Extract the [x, y] coordinate from the center of the cell holding the provided text.  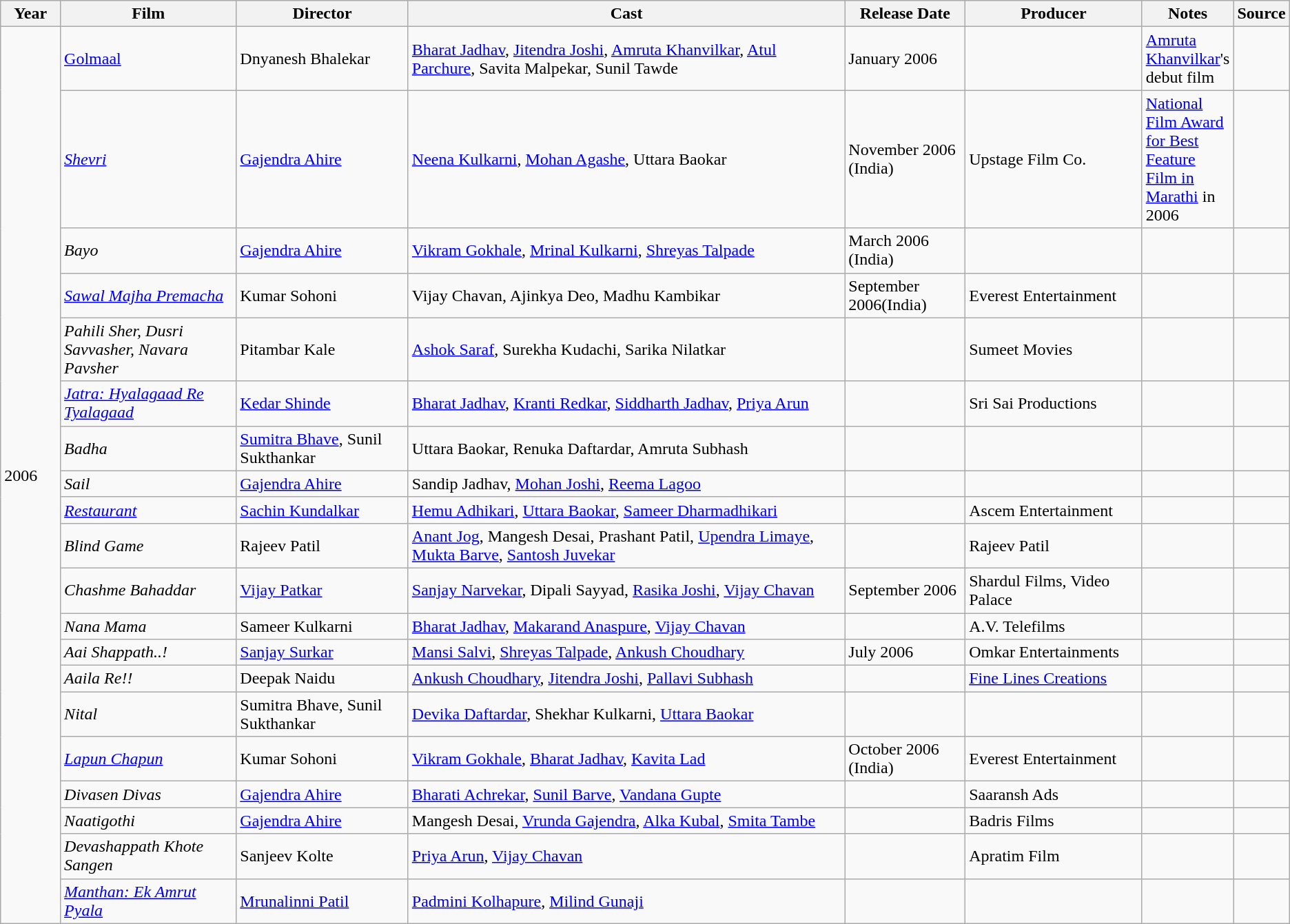
Pahili Sher, Dusri Savvasher, Navara Pavsher [149, 349]
March 2006 (India) [905, 251]
Bharat Jadhav, Makarand Anaspure, Vijay Chavan [626, 626]
January 2006 [905, 59]
Year [30, 14]
Sachin Kundalkar [322, 510]
Release Date [905, 14]
Amruta Khanvilkar's debut film [1188, 59]
Cast [626, 14]
Notes [1188, 14]
Dnyanesh Bhalekar [322, 59]
Film [149, 14]
Source [1261, 14]
Sawal Majha Premacha [149, 295]
Sameer Kulkarni [322, 626]
Aai Shappath..! [149, 653]
A.V. Telefilms [1054, 626]
Golmaal [149, 59]
Sandip Jadhav, Mohan Joshi, Reema Lagoo [626, 484]
Sanjay Narvekar, Dipali Sayyad, Rasika Joshi, Vijay Chavan [626, 590]
September 2006(India) [905, 295]
Chashme Bahaddar [149, 590]
Anant Jog, Mangesh Desai, Prashant Patil, Upendra Limaye, Mukta Barve, Santosh Juvekar [626, 546]
Bharat Jadhav, Jitendra Joshi, Amruta Khanvilkar, Atul Parchure, Savita Malpekar, Sunil Tawde [626, 59]
Fine Lines Creations [1054, 679]
Nital [149, 714]
Naatigothi [149, 821]
Ashok Saraf, Surekha Kudachi, Sarika Nilatkar [626, 349]
Devashappath Khote Sangen [149, 856]
Ascem Entertainment [1054, 510]
Neena Kulkarni, Mohan Agashe, Uttara Baokar [626, 159]
Sanjay Surkar [322, 653]
Producer [1054, 14]
Shevri [149, 159]
Mangesh Desai, Vrunda Gajendra, Alka Kubal, Smita Tambe [626, 821]
November 2006 (India) [905, 159]
Manthan: Ek Amrut Pyala [149, 901]
Upstage Film Co. [1054, 159]
Padmini Kolhapure, Milind Gunaji [626, 901]
National Film Award for Best Feature Film in Marathi in 2006 [1188, 159]
Bharati Achrekar, Sunil Barve, Vandana Gupte [626, 794]
Director [322, 14]
Mansi Salvi, Shreyas Talpade, Ankush Choudhary [626, 653]
Sail [149, 484]
Nana Mama [149, 626]
Shardul Films, Video Palace [1054, 590]
Badha [149, 448]
Saaransh Ads [1054, 794]
Mrunalinni Patil [322, 901]
Priya Arun, Vijay Chavan [626, 856]
Blind Game [149, 546]
Sumeet Movies [1054, 349]
Omkar Entertainments [1054, 653]
Lapun Chapun [149, 759]
Badris Films [1054, 821]
Vijay Patkar [322, 590]
October 2006 (India) [905, 759]
Devika Daftardar, Shekhar Kulkarni, Uttara Baokar [626, 714]
Ankush Choudhary, Jitendra Joshi, Pallavi Subhash [626, 679]
Bayo [149, 251]
Apratim Film [1054, 856]
Divasen Divas [149, 794]
Bharat Jadhav, Kranti Redkar, Siddharth Jadhav, Priya Arun [626, 404]
September 2006 [905, 590]
Uttara Baokar, Renuka Daftardar, Amruta Subhash [626, 448]
Deepak Naidu [322, 679]
Pitambar Kale [322, 349]
Aaila Re!! [149, 679]
2006 [30, 475]
July 2006 [905, 653]
Kedar Shinde [322, 404]
Vijay Chavan, Ajinkya Deo, Madhu Kambikar [626, 295]
Jatra: Hyalagaad Re Tyalagaad [149, 404]
Vikram Gokhale, Bharat Jadhav, Kavita Lad [626, 759]
Vikram Gokhale, Mrinal Kulkarni, Shreyas Talpade [626, 251]
Sanjeev Kolte [322, 856]
Sri Sai Productions [1054, 404]
Restaurant [149, 510]
Hemu Adhikari, Uttara Baokar, Sameer Dharmadhikari [626, 510]
